From the cell containing the given text, extract its center point as [x, y] coordinate. 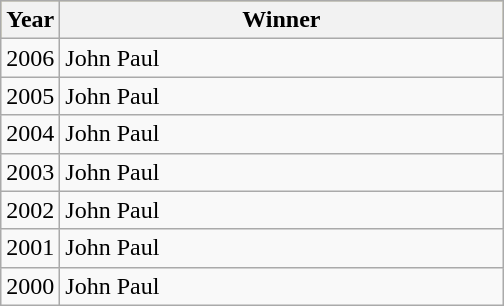
2002 [30, 210]
2005 [30, 96]
2004 [30, 134]
2006 [30, 58]
2000 [30, 286]
2003 [30, 172]
Year [30, 20]
Winner [282, 20]
2001 [30, 248]
